From the cell containing the given text, extract its center point as [X, Y] coordinate. 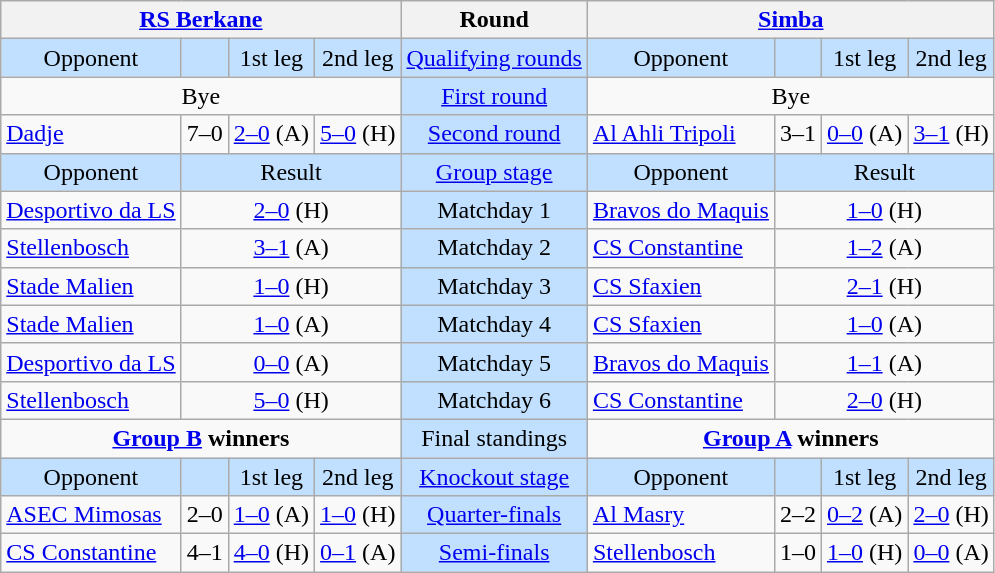
2–1 (H) [884, 286]
Semi-finals [494, 553]
Second round [494, 134]
Matchday 2 [494, 248]
2–0 [204, 515]
1–0 [798, 553]
2–0 (A) [271, 134]
Matchday 5 [494, 362]
Final standings [494, 438]
Dadje [91, 134]
1–1 (A) [884, 362]
Round [494, 20]
Group A winners [790, 438]
2–2 [798, 515]
RS Berkane [201, 20]
3–1 (A) [291, 248]
0–2 (A) [864, 515]
Quarter-finals [494, 515]
Matchday 3 [494, 286]
ASEC Mimosas [91, 515]
4–1 [204, 553]
3–1 (H) [951, 134]
Group B winners [201, 438]
Matchday 1 [494, 210]
1–2 (A) [884, 248]
Group stage [494, 172]
4–0 (H) [271, 553]
Qualifying rounds [494, 58]
Simba [790, 20]
7–0 [204, 134]
First round [494, 96]
Knockout stage [494, 477]
0–1 (A) [358, 553]
Al Ahli Tripoli [680, 134]
3–1 [798, 134]
Matchday 6 [494, 400]
Matchday 4 [494, 324]
Al Masry [680, 515]
